Identify which cell holds the provided text, then report its [x, y] central coordinate. 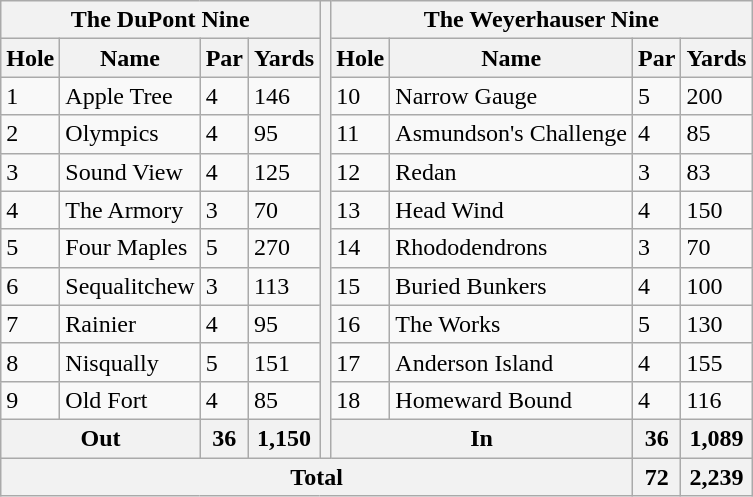
Anderson Island [512, 362]
Buried Bunkers [512, 286]
The Works [512, 324]
12 [360, 172]
1,089 [716, 438]
Total [317, 477]
125 [284, 172]
Narrow Gauge [512, 96]
Four Maples [130, 248]
The Armory [130, 210]
13 [360, 210]
Homeward Bound [512, 400]
11 [360, 134]
The Weyerhauser Nine [542, 20]
2 [30, 134]
72 [656, 477]
Olympics [130, 134]
Nisqually [130, 362]
1 [30, 96]
270 [284, 248]
6 [30, 286]
16 [360, 324]
146 [284, 96]
Sequalitchew [130, 286]
The DuPont Nine [160, 20]
18 [360, 400]
Redan [512, 172]
83 [716, 172]
150 [716, 210]
In [482, 438]
200 [716, 96]
Old Fort [130, 400]
Apple Tree [130, 96]
Head Wind [512, 210]
15 [360, 286]
8 [30, 362]
9 [30, 400]
7 [30, 324]
Asmundson's Challenge [512, 134]
Sound View [130, 172]
130 [716, 324]
151 [284, 362]
116 [716, 400]
17 [360, 362]
100 [716, 286]
10 [360, 96]
2,239 [716, 477]
155 [716, 362]
113 [284, 286]
Rhododendrons [512, 248]
Rainier [130, 324]
Out [100, 438]
1,150 [284, 438]
14 [360, 248]
